Identify which cell holds the provided text, then report its (x, y) central coordinate. 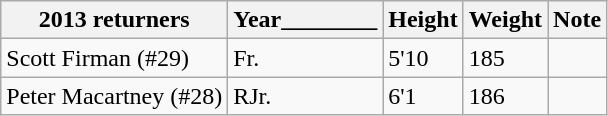
Scott Firman (#29) (114, 58)
Year________ (306, 20)
Note (578, 20)
Weight (505, 20)
186 (505, 96)
185 (505, 58)
RJr. (306, 96)
Peter Macartney (#28) (114, 96)
Fr. (306, 58)
2013 returners (114, 20)
6'1 (423, 96)
Height (423, 20)
5'10 (423, 58)
